Find where the given text appears and provide that cell's center as (x, y) coordinate. 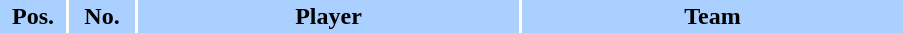
No. (102, 16)
Team (712, 16)
Pos. (33, 16)
Player (328, 16)
